Pinpoint the cell where the given text exists, returning its (x, y) midpoint coordinate. 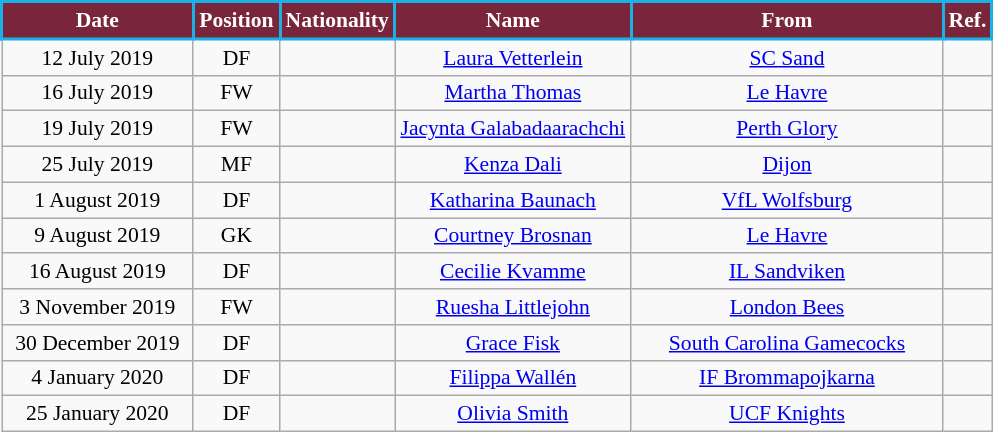
3 November 2019 (98, 307)
Nationality (338, 20)
1 August 2019 (98, 200)
UCF Knights (787, 414)
Name (514, 20)
Filippa Wallén (514, 378)
IF Brommapojkarna (787, 378)
Cecilie Kvamme (514, 272)
MF (236, 165)
GK (236, 236)
Ruesha Littlejohn (514, 307)
Jacynta Galabadaarachchi (514, 129)
Katharina Baunach (514, 200)
VfL Wolfsburg (787, 200)
Laura Vetterlein (514, 57)
Position (236, 20)
16 July 2019 (98, 93)
London Bees (787, 307)
Martha Thomas (514, 93)
25 January 2020 (98, 414)
19 July 2019 (98, 129)
Date (98, 20)
30 December 2019 (98, 343)
Kenza Dali (514, 165)
12 July 2019 (98, 57)
SC Sand (787, 57)
Courtney Brosnan (514, 236)
4 January 2020 (98, 378)
16 August 2019 (98, 272)
Perth Glory (787, 129)
Ref. (968, 20)
Olivia Smith (514, 414)
From (787, 20)
Grace Fisk (514, 343)
IL Sandviken (787, 272)
Dijon (787, 165)
South Carolina Gamecocks (787, 343)
9 August 2019 (98, 236)
25 July 2019 (98, 165)
